Determine the (x, y) coordinate at the center of the cell enclosing the given text.  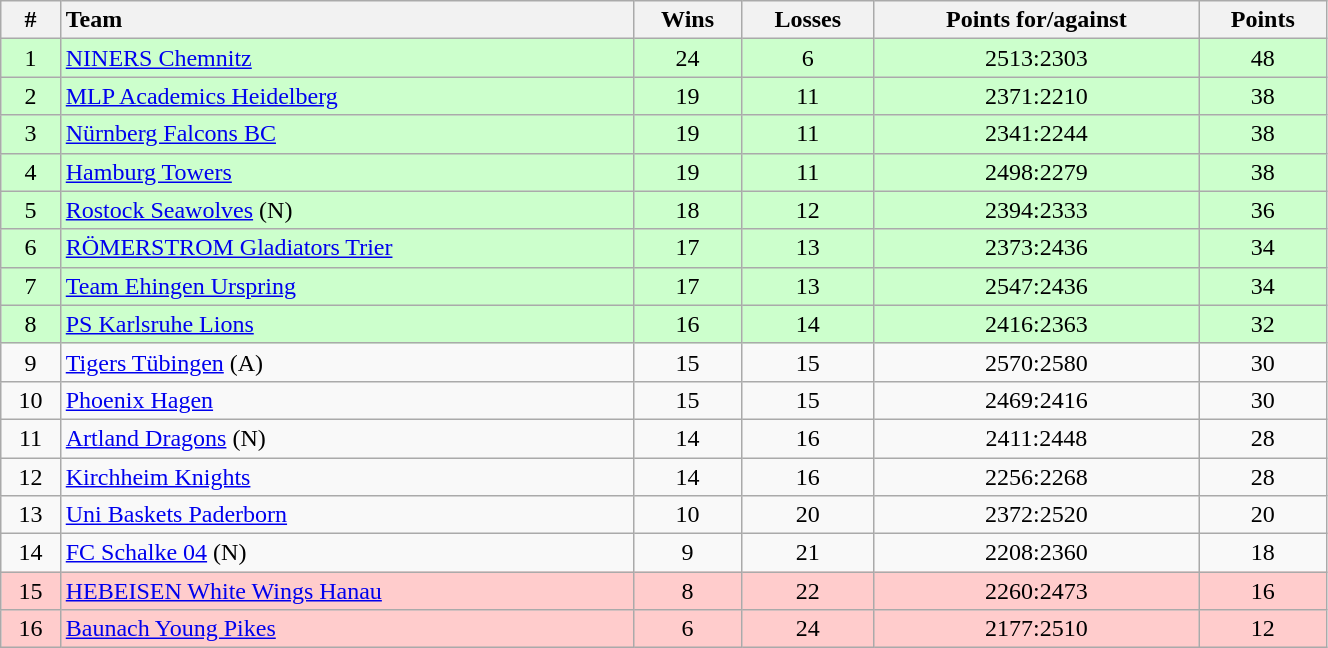
Rostock Seawolves (N) (346, 210)
2372:2520 (1036, 515)
2341:2244 (1036, 134)
Points (1262, 20)
MLP Academics Heidelberg (346, 96)
Team (346, 20)
HEBEISEN White Wings Hanau (346, 591)
Points for/against (1036, 20)
2416:2363 (1036, 324)
2371:2210 (1036, 96)
22 (808, 591)
Wins (688, 20)
Nürnberg Falcons BC (346, 134)
48 (1262, 58)
2513:2303 (1036, 58)
PS Karlsruhe Lions (346, 324)
Tigers Tübingen (A) (346, 362)
7 (30, 286)
NINERS Chemnitz (346, 58)
2177:2510 (1036, 629)
36 (1262, 210)
2208:2360 (1036, 553)
2547:2436 (1036, 286)
Baunach Young Pikes (346, 629)
Phoenix Hagen (346, 400)
5 (30, 210)
2394:2333 (1036, 210)
Uni Baskets Paderborn (346, 515)
2260:2473 (1036, 591)
2256:2268 (1036, 477)
3 (30, 134)
2469:2416 (1036, 400)
21 (808, 553)
Team Ehingen Urspring (346, 286)
1 (30, 58)
RÖMERSTROM Gladiators Trier (346, 248)
Kirchheim Knights (346, 477)
FC Schalke 04 (N) (346, 553)
2498:2279 (1036, 172)
Artland Dragons (N) (346, 438)
4 (30, 172)
Losses (808, 20)
Hamburg Towers (346, 172)
2411:2448 (1036, 438)
# (30, 20)
2 (30, 96)
32 (1262, 324)
2570:2580 (1036, 362)
2373:2436 (1036, 248)
